Determine the [X, Y] coordinate at the center of the cell enclosing the given text.  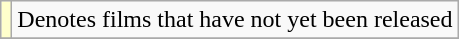
Denotes films that have not yet been released [235, 20]
